Pinpoint the cell where the given text exists, returning its [x, y] midpoint coordinate. 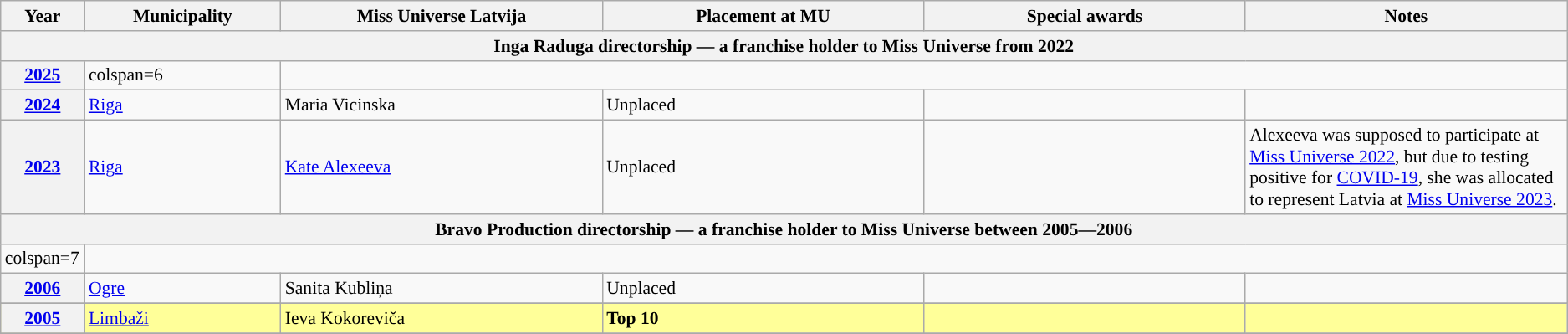
Ogre [182, 289]
Ieva Kokoreviča [442, 319]
colspan=6 [182, 75]
2023 [43, 167]
Inga Raduga directorship — a franchise holder to Miss Universe from 2022 [784, 46]
Special awards [1085, 16]
2006 [43, 289]
Top 10 [763, 319]
Miss Universe Latvija [442, 16]
Maria Vicinska [442, 105]
2025 [43, 75]
Limbaži [182, 319]
colspan=7 [43, 259]
Municipality [182, 16]
Bravo Production directorship — a franchise holder to Miss Universe between 2005―2006 [784, 229]
2024 [43, 105]
2005 [43, 319]
Year [43, 16]
Sanita Kubliņa [442, 289]
Kate Alexeeva [442, 167]
Notes [1407, 16]
Placement at MU [763, 16]
